Identify which cell holds the provided text, then report its [x, y] central coordinate. 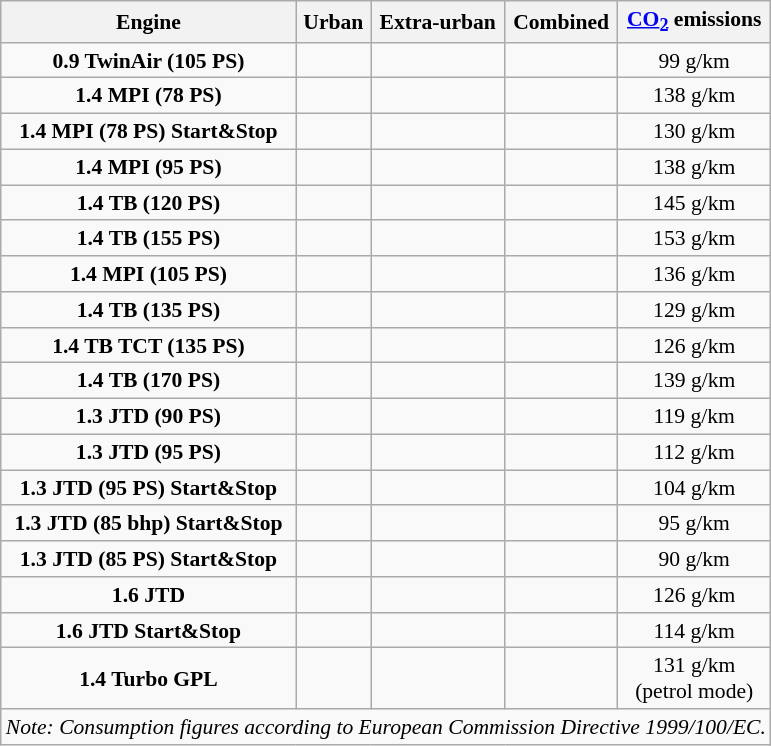
Combined [562, 22]
CO2 emissions [694, 22]
Urban [333, 22]
153 g/km [694, 239]
1.4 MPI (95 PS) [148, 167]
Note: Consumption figures according to European Commission Directive 1999/100/EC. [386, 727]
1.3 JTD (95 PS) [148, 452]
145 g/km [694, 203]
1.4 MPI (105 PS) [148, 274]
139 g/km [694, 381]
1.4 TB (170 PS) [148, 381]
99 g/km [694, 61]
131 g/km(petrol mode) [694, 678]
119 g/km [694, 417]
1.6 JTD [148, 595]
95 g/km [694, 524]
Extra-urban [438, 22]
1.3 JTD (85 PS) Start&Stop [148, 559]
0.9 TwinAir (105 PS) [148, 61]
1.3 JTD (95 PS) Start&Stop [148, 488]
130 g/km [694, 132]
1.4 TB (120 PS) [148, 203]
104 g/km [694, 488]
1.4 MPI (78 PS) Start&Stop [148, 132]
1.4 MPI (78 PS) [148, 96]
1.4 TB TCT (135 PS) [148, 346]
1.4 TB (135 PS) [148, 310]
1.3 JTD (85 bhp) Start&Stop [148, 524]
1.4 TB (155 PS) [148, 239]
114 g/km [694, 631]
136 g/km [694, 274]
Engine [148, 22]
90 g/km [694, 559]
1.4 Turbo GPL [148, 678]
112 g/km [694, 452]
129 g/km [694, 310]
1.6 JTD Start&Stop [148, 631]
1.3 JTD (90 PS) [148, 417]
